Scan for the cell matching the given text and deliver its [X, Y] coordinate at center. 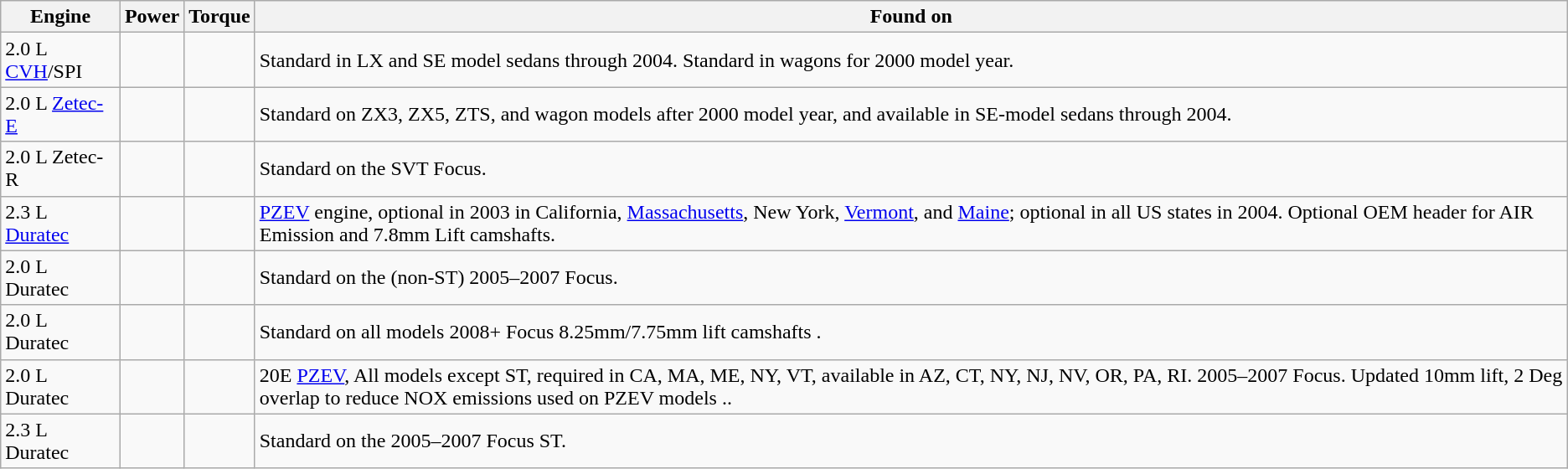
Standard on the 2005–2007 Focus ST. [911, 441]
Standard in LX and SE model sedans through 2004. Standard in wagons for 2000 model year. [911, 60]
Engine [60, 17]
2.0 L Zetec-E [60, 114]
Power [152, 17]
2.0 L Zetec-R [60, 169]
Standard on the (non-ST) 2005–2007 Focus. [911, 278]
Standard on all models 2008+ Focus 8.25mm/7.75mm lift camshafts . [911, 332]
Standard on the SVT Focus. [911, 169]
2.0 L CVH/SPI [60, 60]
Found on [911, 17]
Standard on ZX3, ZX5, ZTS, and wagon models after 2000 model year, and available in SE-model sedans through 2004. [911, 114]
Torque [219, 17]
